Capture the cell that displays the provided text and extract its [x, y] central coordinate. 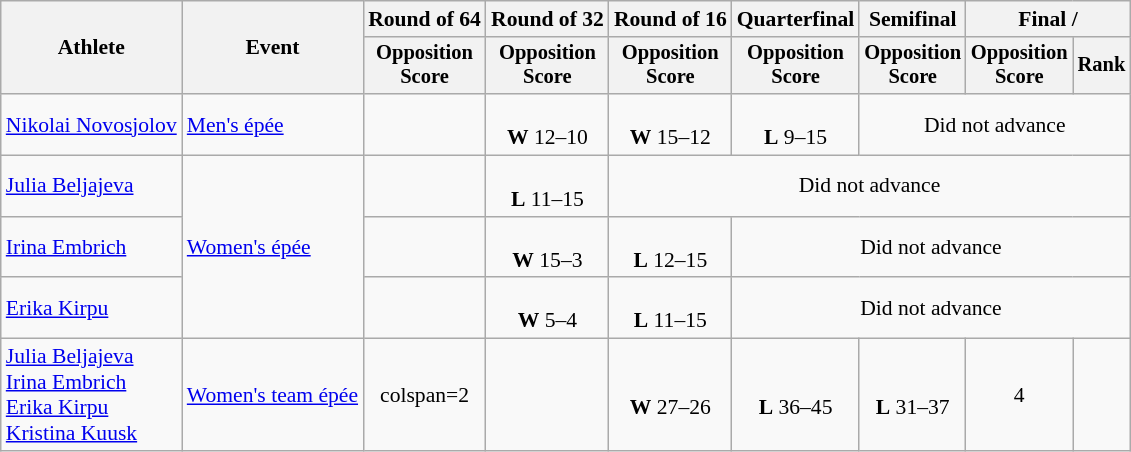
L 9–15 [796, 124]
Julia Beljajeva [92, 186]
L 12–15 [670, 248]
4 [1020, 395]
Irina Embrich [92, 248]
W 5–4 [548, 308]
L 36–45 [796, 395]
Quarterfinal [796, 19]
Nikolai Novosjolov [92, 124]
Event [272, 48]
Erika Kirpu [92, 308]
W 12–10 [548, 124]
W 27–26 [670, 395]
Round of 16 [670, 19]
W 15–3 [548, 248]
Rank [1102, 66]
Women's épée [272, 248]
Men's épée [272, 124]
Semifinal [912, 19]
Women's team épée [272, 395]
Julia BeljajevaIrina EmbrichErika KirpuKristina Kuusk [92, 395]
Athlete [92, 48]
L 31–37 [912, 395]
colspan=2 [424, 395]
Round of 32 [548, 19]
Final / [1048, 19]
Round of 64 [424, 19]
W 15–12 [670, 124]
